Scan for the cell matching the given text and deliver its (X, Y) coordinate at center. 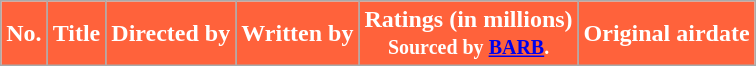
No. (24, 34)
Original airdate (666, 34)
Title (76, 34)
Written by (298, 34)
Ratings (in millions) Sourced by BARB. (468, 34)
Directed by (171, 34)
